Scan for the cell matching the given text and deliver its [X, Y] coordinate at center. 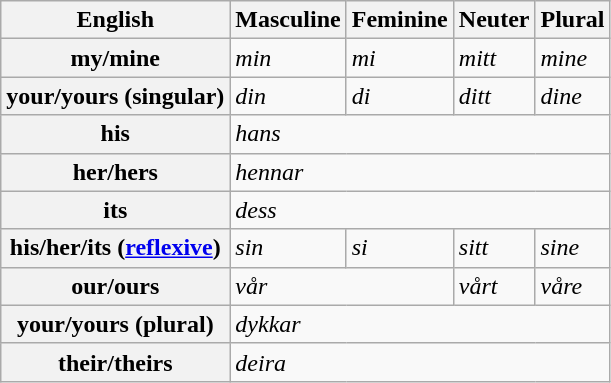
their/theirs [116, 362]
sin [288, 248]
his/her/its (reflexive) [116, 248]
si [400, 248]
his [116, 134]
deira [420, 362]
mine [572, 58]
dine [572, 96]
your/yours (singular) [116, 96]
hennar [420, 172]
våre [572, 286]
dykkar [420, 324]
ditt [494, 96]
din [288, 96]
your/yours (plural) [116, 324]
hans [420, 134]
my/mine [116, 58]
min [288, 58]
sitt [494, 248]
Plural [572, 20]
her/hers [116, 172]
mitt [494, 58]
mi [400, 58]
di [400, 96]
English [116, 20]
Masculine [288, 20]
vårt [494, 286]
our/ours [116, 286]
Feminine [400, 20]
dess [420, 210]
sine [572, 248]
Neuter [494, 20]
its [116, 210]
vår [342, 286]
